From the cell containing the given text, extract its center point as [X, Y] coordinate. 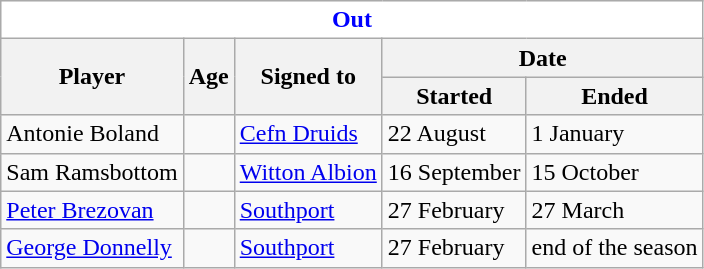
Age [208, 77]
22 August [454, 134]
George Donnelly [92, 248]
Date [542, 58]
Cefn Druids [308, 134]
Out [352, 20]
1 January [614, 134]
27 March [614, 210]
Peter Brezovan [92, 210]
Sam Ramsbottom [92, 172]
Signed to [308, 77]
end of the season [614, 248]
Antonie Boland [92, 134]
Ended [614, 96]
Started [454, 96]
Witton Albion [308, 172]
15 October [614, 172]
16 September [454, 172]
Player [92, 77]
